Pinpoint the cell where the given text exists, returning its [X, Y] midpoint coordinate. 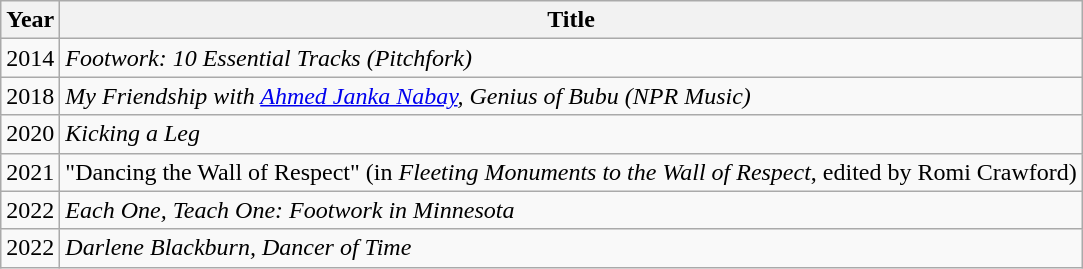
2014 [30, 58]
Kicking a Leg [572, 134]
Footwork: 10 Essential Tracks (Pitchfork) [572, 58]
2020 [30, 134]
2021 [30, 172]
My Friendship with Ahmed Janka Nabay, Genius of Bubu (NPR Music) [572, 96]
Year [30, 20]
Darlene Blackburn, Dancer of Time [572, 248]
2018 [30, 96]
"Dancing the Wall of Respect" (in Fleeting Monuments to the Wall of Respect, edited by Romi Crawford) [572, 172]
Title [572, 20]
Each One, Teach One: Footwork in Minnesota [572, 210]
